Extract the [x, y] coordinate from the center of the cell holding the provided text.  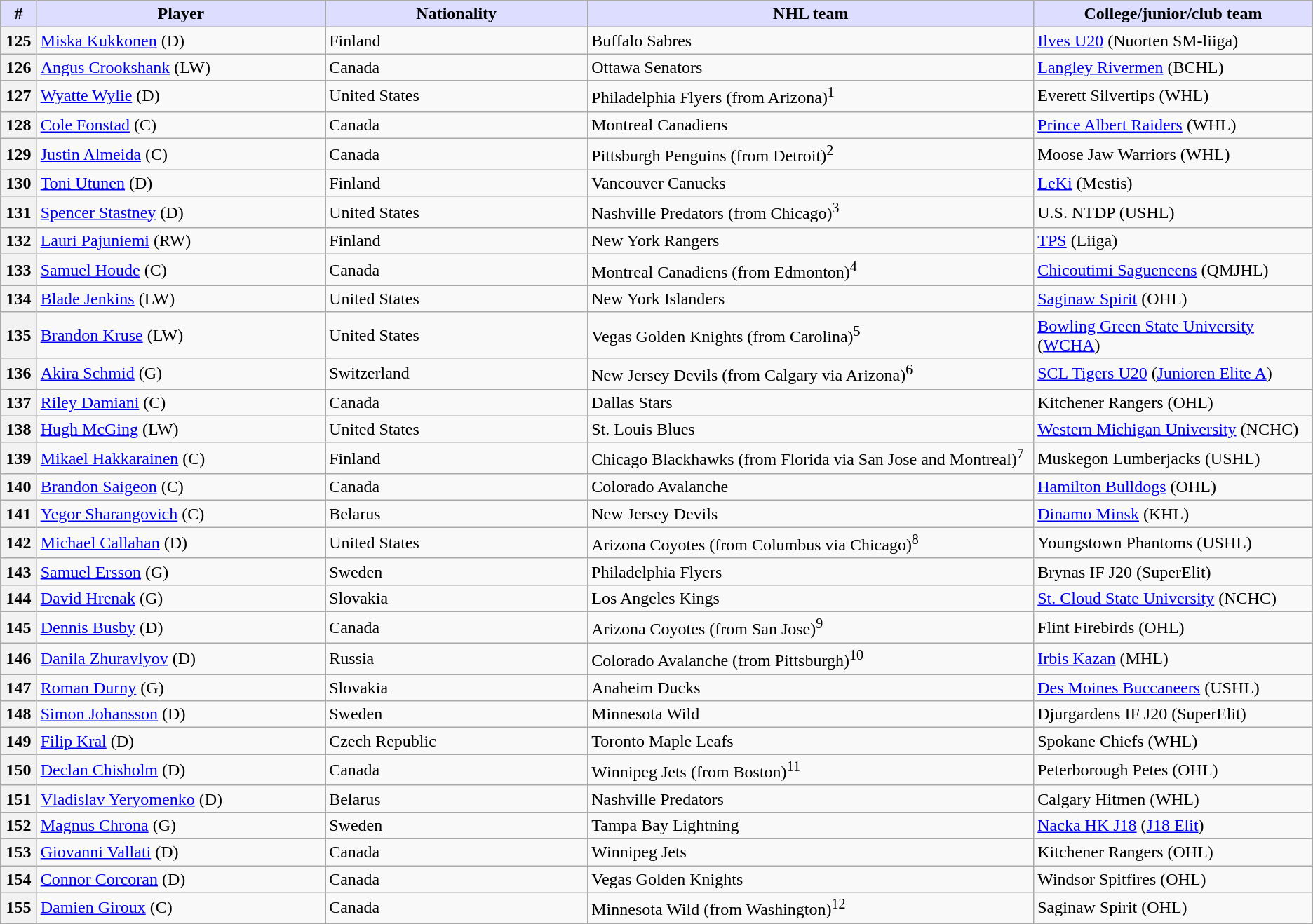
Giovanni Vallati (D) [181, 852]
Bowling Green State University (WCHA) [1173, 335]
Chicago Blackhawks (from Florida via San Jose and Montreal)7 [811, 458]
SCL Tigers U20 (Junioren Elite A) [1173, 373]
Dennis Busby (D) [181, 628]
136 [18, 373]
Brandon Kruse (LW) [181, 335]
128 [18, 125]
U.S. NTDP (USHL) [1173, 212]
Buffalo Sabres [811, 41]
Djurgardens IF J20 (SuperElit) [1173, 714]
Peterborough Petes (OHL) [1173, 770]
Tampa Bay Lightning [811, 825]
155 [18, 909]
College/junior/club team [1173, 14]
Yegor Sharangovich (C) [181, 514]
133 [18, 271]
Simon Johansson (D) [181, 714]
Chicoutimi Sagueneens (QMJHL) [1173, 271]
New Jersey Devils (from Calgary via Arizona)6 [811, 373]
137 [18, 402]
Moose Jaw Warriors (WHL) [1173, 154]
Vladislav Yeryomenko (D) [181, 799]
Samuel Ersson (G) [181, 571]
Montreal Canadiens [811, 125]
Cole Fonstad (C) [181, 125]
144 [18, 598]
Switzerland [457, 373]
NHL team [811, 14]
Prince Albert Raiders (WHL) [1173, 125]
Los Angeles Kings [811, 598]
130 [18, 183]
Michael Callahan (D) [181, 543]
Philadelphia Flyers [811, 571]
126 [18, 67]
154 [18, 879]
David Hrenak (G) [181, 598]
Riley Damiani (C) [181, 402]
Czech Republic [457, 741]
Mikael Hakkarainen (C) [181, 458]
131 [18, 212]
125 [18, 41]
Montreal Canadiens (from Edmonton)4 [811, 271]
Arizona Coyotes (from San Jose)9 [811, 628]
Windsor Spitfires (OHL) [1173, 879]
Colorado Avalanche [811, 487]
Justin Almeida (C) [181, 154]
145 [18, 628]
Ottawa Senators [811, 67]
147 [18, 688]
Hamilton Bulldogs (OHL) [1173, 487]
Toni Utunen (D) [181, 183]
127 [18, 97]
Nashville Predators (from Chicago)3 [811, 212]
Russia [457, 659]
Vegas Golden Knights [811, 879]
Colorado Avalanche (from Pittsburgh)10 [811, 659]
134 [18, 299]
Filip Kral (D) [181, 741]
140 [18, 487]
Wyatte Wylie (D) [181, 97]
Minnesota Wild [811, 714]
143 [18, 571]
152 [18, 825]
149 [18, 741]
Minnesota Wild (from Washington)12 [811, 909]
Danila Zhuravlyov (D) [181, 659]
142 [18, 543]
Brynas IF J20 (SuperElit) [1173, 571]
Roman Durny (G) [181, 688]
Player [181, 14]
Philadelphia Flyers (from Arizona)1 [811, 97]
141 [18, 514]
153 [18, 852]
Vegas Golden Knights (from Carolina)5 [811, 335]
Damien Giroux (C) [181, 909]
Samuel Houde (C) [181, 271]
Everett Silvertips (WHL) [1173, 97]
Dinamo Minsk (KHL) [1173, 514]
132 [18, 241]
# [18, 14]
Western Michigan University (NCHC) [1173, 429]
Angus Crookshank (LW) [181, 67]
Toronto Maple Leafs [811, 741]
Spencer Stastney (D) [181, 212]
Nacka HK J18 (J18 Elit) [1173, 825]
Winnipeg Jets [811, 852]
Nationality [457, 14]
Youngstown Phantoms (USHL) [1173, 543]
Dallas Stars [811, 402]
Declan Chisholm (D) [181, 770]
Muskegon Lumberjacks (USHL) [1173, 458]
Lauri Pajuniemi (RW) [181, 241]
New Jersey Devils [811, 514]
Brandon Saigeon (C) [181, 487]
Hugh McGing (LW) [181, 429]
138 [18, 429]
Akira Schmid (G) [181, 373]
Nashville Predators [811, 799]
150 [18, 770]
Pittsburgh Penguins (from Detroit)2 [811, 154]
Des Moines Buccaneers (USHL) [1173, 688]
129 [18, 154]
Ilves U20 (Nuorten SM-liiga) [1173, 41]
Blade Jenkins (LW) [181, 299]
Calgary Hitmen (WHL) [1173, 799]
Irbis Kazan (MHL) [1173, 659]
Vancouver Canucks [811, 183]
146 [18, 659]
139 [18, 458]
St. Louis Blues [811, 429]
Langley Rivermen (BCHL) [1173, 67]
New York Islanders [811, 299]
Anaheim Ducks [811, 688]
Flint Firebirds (OHL) [1173, 628]
Miska Kukkonen (D) [181, 41]
148 [18, 714]
TPS (Liiga) [1173, 241]
Arizona Coyotes (from Columbus via Chicago)8 [811, 543]
Spokane Chiefs (WHL) [1173, 741]
New York Rangers [811, 241]
St. Cloud State University (NCHC) [1173, 598]
Winnipeg Jets (from Boston)11 [811, 770]
LeKi (Mestis) [1173, 183]
151 [18, 799]
Magnus Chrona (G) [181, 825]
Connor Corcoran (D) [181, 879]
135 [18, 335]
